Provide the [x, y] coordinate of the cell's center where the given text is located.  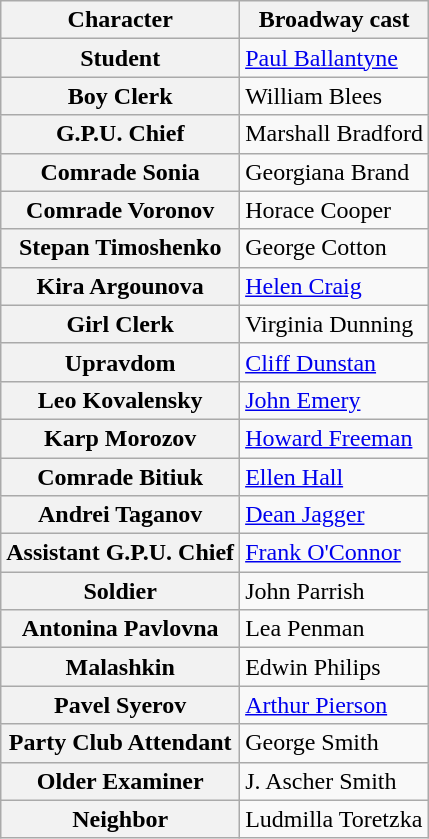
Stepan Timoshenko [120, 248]
Student [120, 58]
Virginia Dunning [334, 324]
John Emery [334, 400]
Soldier [120, 591]
Girl Clerk [120, 324]
Neighbor [120, 819]
Karp Morozov [120, 438]
Comrade Sonia [120, 172]
Leo Kovalensky [120, 400]
G.P.U. Chief [120, 134]
Boy Clerk [120, 96]
Frank O'Connor [334, 553]
Comrade Bitiuk [120, 477]
Comrade Voronov [120, 210]
Character [120, 20]
Pavel Syerov [120, 705]
Horace Cooper [334, 210]
Kira Argounova [120, 286]
Georgiana Brand [334, 172]
Older Examiner [120, 781]
Andrei Taganov [120, 515]
Broadway cast [334, 20]
Malashkin [120, 667]
Helen Craig [334, 286]
Ellen Hall [334, 477]
Assistant G.P.U. Chief [120, 553]
William Blees [334, 96]
Party Club Attendant [120, 743]
Lea Penman [334, 629]
Cliff Dunstan [334, 362]
Arthur Pierson [334, 705]
Howard Freeman [334, 438]
J. Ascher Smith [334, 781]
Antonina Pavlovna [120, 629]
Edwin Philips [334, 667]
John Parrish [334, 591]
Upravdom [120, 362]
Marshall Bradford [334, 134]
George Smith [334, 743]
Dean Jagger [334, 515]
Paul Ballantyne [334, 58]
Ludmilla Toretzka [334, 819]
George Cotton [334, 248]
